From the cell containing the given text, extract its center point as [x, y] coordinate. 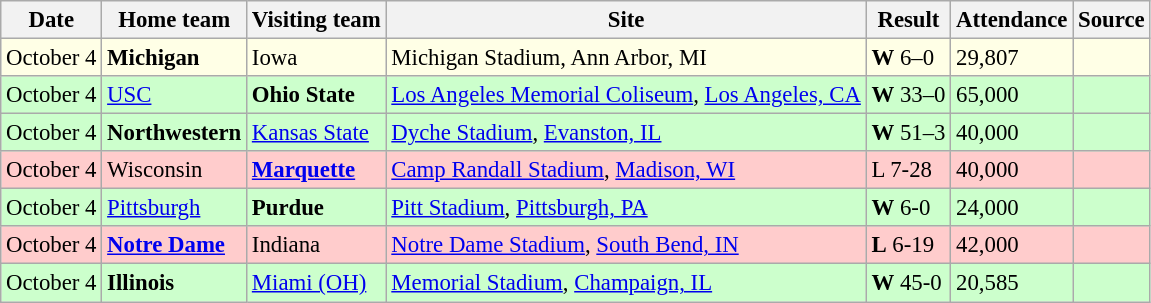
Purdue [316, 208]
L 6-19 [908, 245]
Result [908, 20]
Dyche Stadium, Evanston, IL [626, 133]
Notre Dame [174, 245]
W 6–0 [908, 58]
L 7-28 [908, 170]
Michigan Stadium, Ann Arbor, MI [626, 58]
Ohio State [316, 95]
Source [1112, 20]
Michigan [174, 58]
Miami (OH) [316, 283]
W 45-0 [908, 283]
Los Angeles Memorial Coliseum, Los Angeles, CA [626, 95]
Wisconsin [174, 170]
Kansas State [316, 133]
W 51–3 [908, 133]
W 6-0 [908, 208]
Home team [174, 20]
29,807 [1012, 58]
42,000 [1012, 245]
Northwestern [174, 133]
Notre Dame Stadium, South Bend, IN [626, 245]
Pittsburgh [174, 208]
Pitt Stadium, Pittsburgh, PA [626, 208]
65,000 [1012, 95]
W 33–0 [908, 95]
Memorial Stadium, Champaign, IL [626, 283]
Visiting team [316, 20]
Indiana [316, 245]
Illinois [174, 283]
Marquette [316, 170]
24,000 [1012, 208]
Iowa [316, 58]
Site [626, 20]
Camp Randall Stadium, Madison, WI [626, 170]
20,585 [1012, 283]
Date [52, 20]
Attendance [1012, 20]
USC [174, 95]
